Determine the (X, Y) coordinate at the center of the cell enclosing the given text.  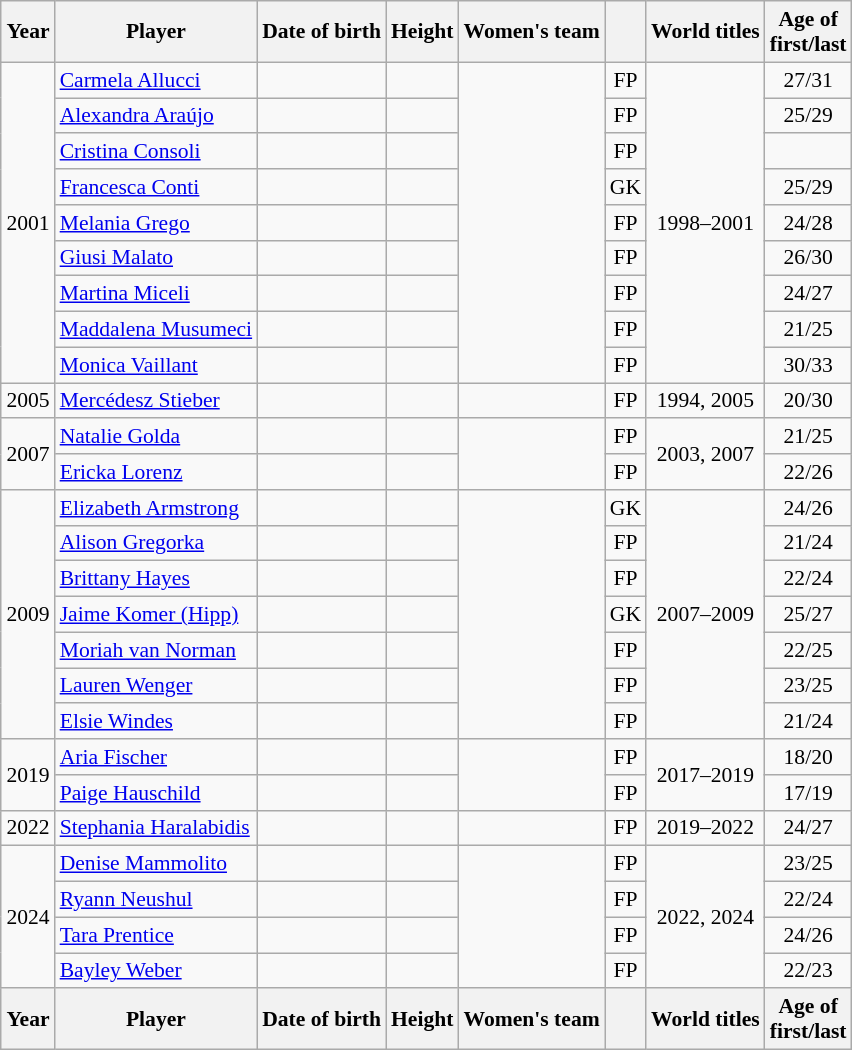
Aria Fischer (156, 757)
18/20 (808, 757)
Jaime Komer (Hipp) (156, 615)
22/26 (808, 472)
25/27 (808, 615)
Elsie Windes (156, 722)
Ryann Neushul (156, 900)
20/30 (808, 401)
22/25 (808, 650)
Tara Prentice (156, 935)
Ericka Lorenz (156, 472)
2024 (28, 917)
2007 (28, 454)
Moriah van Norman (156, 650)
Natalie Golda (156, 437)
Denise Mammolito (156, 864)
1998–2001 (706, 222)
2022, 2024 (706, 917)
2007–2009 (706, 614)
22/23 (808, 971)
Martina Miceli (156, 294)
Alexandra Araújo (156, 116)
Giusi Malato (156, 258)
2019 (28, 774)
2005 (28, 401)
Brittany Hayes (156, 579)
2017–2019 (706, 774)
2009 (28, 614)
Stephania Haralabidis (156, 828)
30/33 (808, 365)
Francesca Conti (156, 187)
Mercédesz Stieber (156, 401)
2003, 2007 (706, 454)
Lauren Wenger (156, 686)
Melania Grego (156, 223)
Bayley Weber (156, 971)
Monica Vaillant (156, 365)
2001 (28, 222)
2022 (28, 828)
Cristina Consoli (156, 152)
Elizabeth Armstrong (156, 508)
2019–2022 (706, 828)
24/28 (808, 223)
1994, 2005 (706, 401)
27/31 (808, 80)
26/30 (808, 258)
Carmela Allucci (156, 80)
17/19 (808, 793)
Maddalena Musumeci (156, 330)
Alison Gregorka (156, 543)
Paige Hauschild (156, 793)
